Detect which cell encompasses the target text, then output its [x, y] center coordinate. 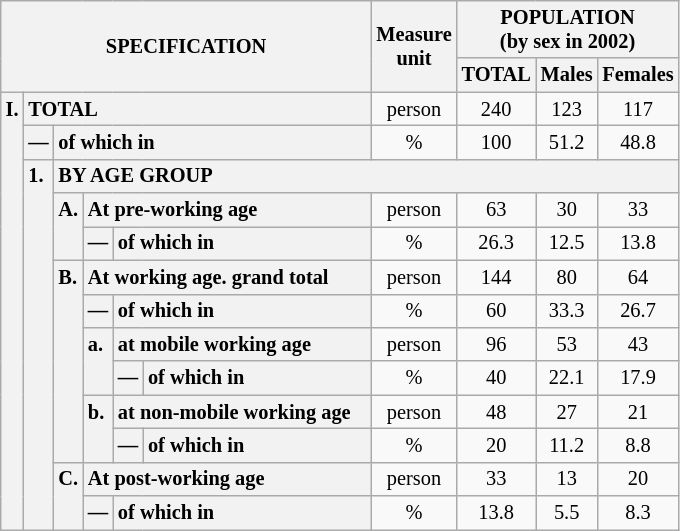
117 [638, 109]
POPULATION (by sex in 2002) [568, 29]
8.3 [638, 513]
123 [567, 109]
48 [496, 412]
C. [68, 496]
51.2 [567, 142]
Measure unit [414, 46]
B. [68, 361]
21 [638, 412]
1. [38, 344]
27 [567, 412]
at mobile working age [242, 344]
63 [496, 210]
5.5 [567, 513]
48.8 [638, 142]
30 [567, 210]
144 [496, 277]
SPECIFICATION [186, 46]
64 [638, 277]
BY AGE GROUP [366, 176]
26.7 [638, 311]
11.2 [567, 445]
At post-working age [227, 479]
At pre-working age [227, 210]
22.1 [567, 378]
43 [638, 344]
Males [567, 75]
at non-mobile working age [242, 412]
At working age. grand total [227, 277]
40 [496, 378]
8.8 [638, 445]
96 [496, 344]
53 [567, 344]
A. [68, 226]
17.9 [638, 378]
100 [496, 142]
Females [638, 75]
60 [496, 311]
13 [567, 479]
b. [98, 428]
26.3 [496, 243]
240 [496, 109]
12.5 [567, 243]
I. [12, 311]
80 [567, 277]
a. [98, 360]
33.3 [567, 311]
